For the text-containing cell, return its midpoint in [X, Y] coordinate format. 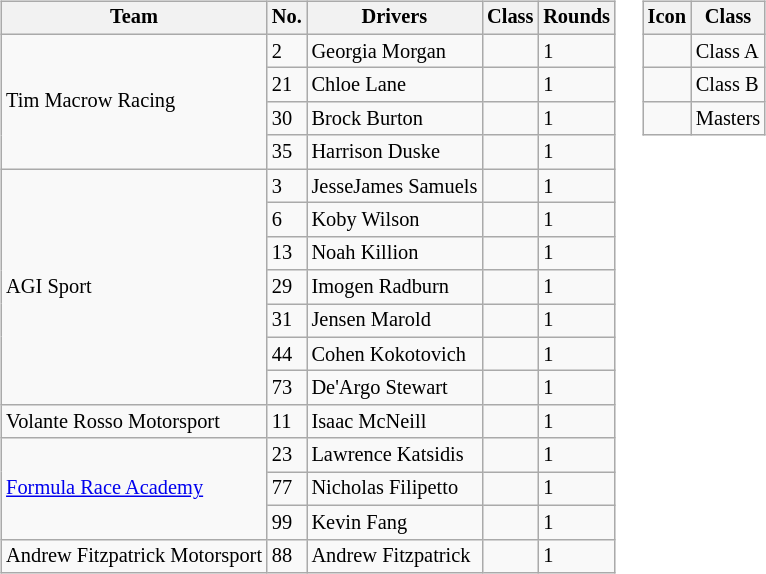
11 [287, 422]
Koby Wilson [395, 220]
Team [134, 18]
Tim Macrow Racing [134, 102]
Nicholas Filipetto [395, 489]
JesseJames Samuels [395, 186]
29 [287, 287]
De'Argo Stewart [395, 388]
Volante Rosso Motorsport [134, 422]
Cohen Kokotovich [395, 354]
AGI Sport [134, 287]
6 [287, 220]
Noah Killion [395, 253]
35 [287, 152]
30 [287, 119]
99 [287, 522]
21 [287, 85]
Brock Burton [395, 119]
Andrew Fitzpatrick [395, 556]
Isaac McNeill [395, 422]
Andrew Fitzpatrick Motorsport [134, 556]
44 [287, 354]
Georgia Morgan [395, 51]
Imogen Radburn [395, 287]
No. [287, 18]
3 [287, 186]
Chloe Lane [395, 85]
Formula Race Academy [134, 488]
31 [287, 321]
Lawrence Katsidis [395, 455]
Harrison Duske [395, 152]
73 [287, 388]
Class B [728, 85]
Drivers [395, 18]
2 [287, 51]
Kevin Fang [395, 522]
Class A [728, 51]
77 [287, 489]
88 [287, 556]
13 [287, 253]
Masters [728, 119]
Jensen Marold [395, 321]
Icon [667, 18]
Rounds [576, 18]
23 [287, 455]
